Pinpoint the cell where the given text exists, returning its (X, Y) midpoint coordinate. 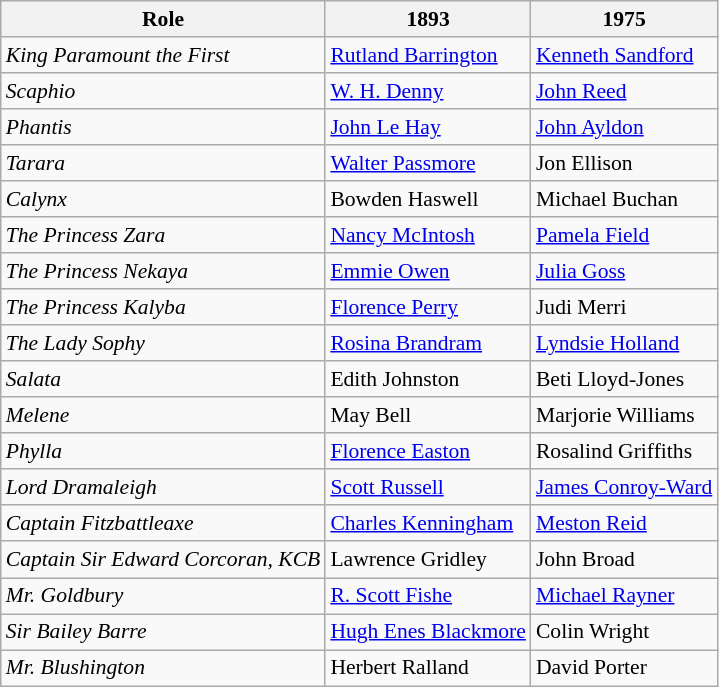
Role (164, 19)
The Princess Nekaya (164, 271)
Lawrence Gridley (428, 560)
Captain Fitzbattleaxe (164, 524)
W. H. Denny (428, 91)
Rutland Barrington (428, 55)
Phantis (164, 127)
Rosina Brandram (428, 344)
The Lady Sophy (164, 344)
Nancy McIntosh (428, 235)
Edith Johnston (428, 380)
James Conroy-Ward (624, 488)
Mr. Blushington (164, 668)
R. Scott Fishe (428, 596)
Captain Sir Edward Corcoran, KCB (164, 560)
Phylla (164, 452)
John Le Hay (428, 127)
1975 (624, 19)
Julia Goss (624, 271)
Rosalind Griffiths (624, 452)
Walter Passmore (428, 163)
Jon Ellison (624, 163)
Kenneth Sandford (624, 55)
Lord Dramaleigh (164, 488)
Michael Rayner (624, 596)
Scott Russell (428, 488)
Charles Kenningham (428, 524)
Marjorie Williams (624, 416)
Mr. Goldbury (164, 596)
Calynx (164, 199)
Pamela Field (624, 235)
John Ayldon (624, 127)
Bowden Haswell (428, 199)
Michael Buchan (624, 199)
Hugh Enes Blackmore (428, 632)
Lyndsie Holland (624, 344)
Salata (164, 380)
The Princess Kalyba (164, 308)
Florence Perry (428, 308)
Colin Wright (624, 632)
Beti Lloyd-Jones (624, 380)
Herbert Ralland (428, 668)
King Paramount the First (164, 55)
Judi Merri (624, 308)
Scaphio (164, 91)
Melene (164, 416)
David Porter (624, 668)
Meston Reid (624, 524)
Emmie Owen (428, 271)
Florence Easton (428, 452)
May Bell (428, 416)
The Princess Zara (164, 235)
Sir Bailey Barre (164, 632)
Tarara (164, 163)
John Reed (624, 91)
John Broad (624, 560)
1893 (428, 19)
